Locate the cell with the specified text and output its (X, Y) center coordinate. 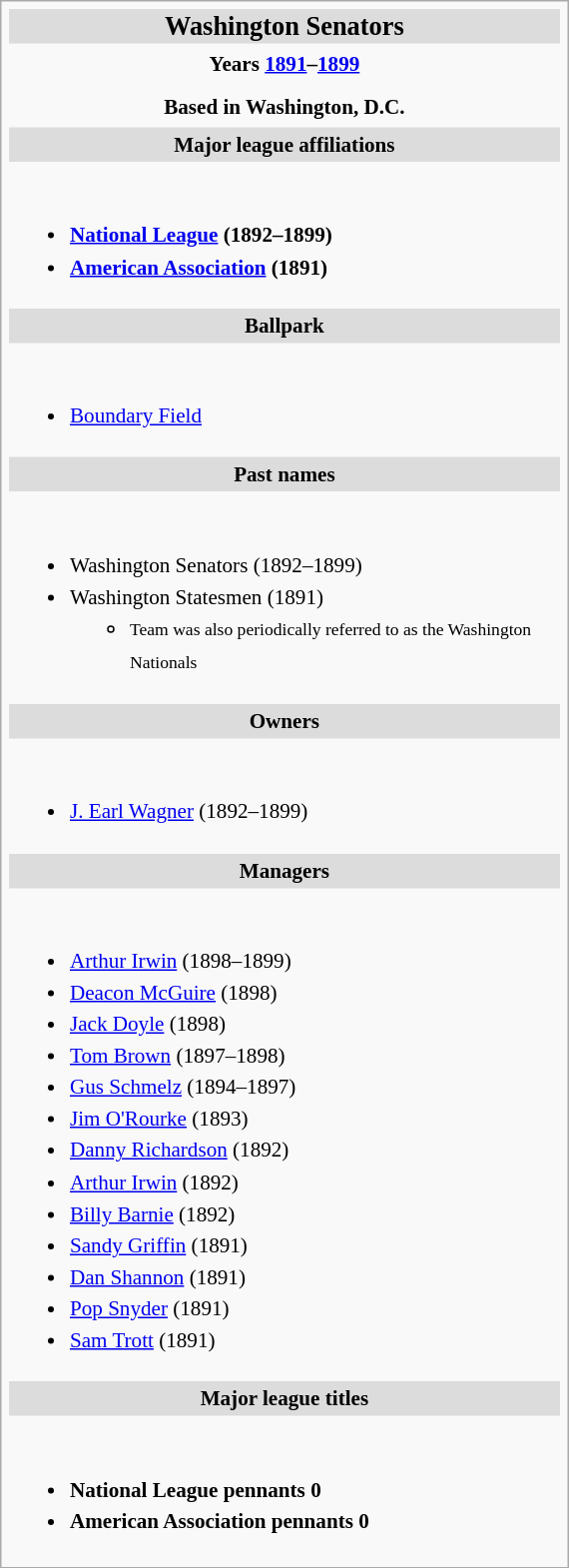
National League (1892–1899)American Association (1891) (284, 235)
Washington Senators (1892–1899)Washington Statesmen (1891)Team was also periodically referred to as the Washington Nationals (284, 597)
Ballpark (284, 326)
Owners (284, 721)
Major league affiliations (284, 146)
Boundary Field (284, 399)
National League pennants 0American Association pennants 0 (284, 1489)
Past names (284, 475)
Years 1891–1899 (284, 64)
Major league titles (284, 1398)
Washington Senators (284, 26)
J. Earl Wagner (1892–1899) (284, 797)
Managers (284, 871)
Based in Washington, D.C. (284, 108)
